Pinpoint the cell where the given text exists, returning its [x, y] midpoint coordinate. 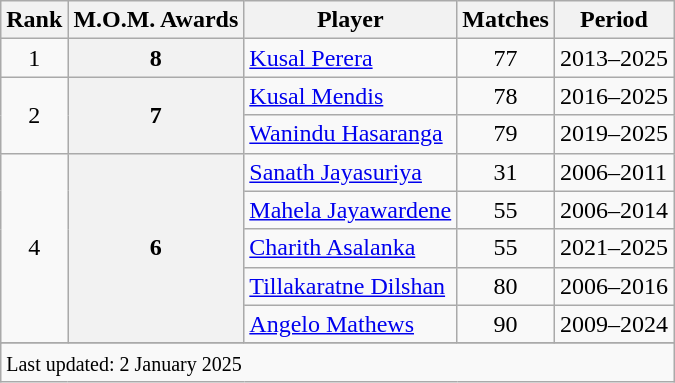
2006–2014 [614, 210]
M.O.M. Awards [156, 20]
Matches [506, 20]
2006–2016 [614, 286]
31 [506, 172]
Wanindu Hasaranga [350, 134]
2016–2025 [614, 96]
90 [506, 324]
6 [156, 248]
78 [506, 96]
Period [614, 20]
Last updated: 2 January 2025 [338, 362]
Charith Asalanka [350, 248]
Mahela Jayawardene [350, 210]
Kusal Perera [350, 58]
Kusal Mendis [350, 96]
2 [34, 115]
Tillakaratne Dilshan [350, 286]
2013–2025 [614, 58]
Rank [34, 20]
1 [34, 58]
2006–2011 [614, 172]
7 [156, 115]
Angelo Mathews [350, 324]
2009–2024 [614, 324]
4 [34, 248]
2019–2025 [614, 134]
2021–2025 [614, 248]
8 [156, 58]
Sanath Jayasuriya [350, 172]
77 [506, 58]
80 [506, 286]
Player [350, 20]
79 [506, 134]
